Scan for the cell matching the given text and deliver its [x, y] coordinate at center. 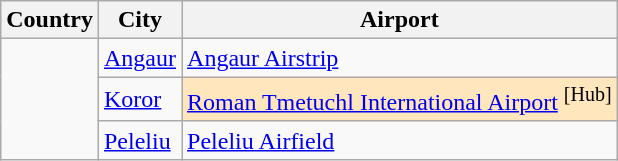
Peleliu Airfield [400, 140]
Peleliu [140, 140]
Angaur Airstrip [400, 58]
City [140, 20]
Country [50, 20]
Roman Tmetuchl International Airport [Hub] [400, 100]
Koror [140, 100]
Airport [400, 20]
Angaur [140, 58]
